Scan for the cell matching the given text and deliver its [x, y] coordinate at center. 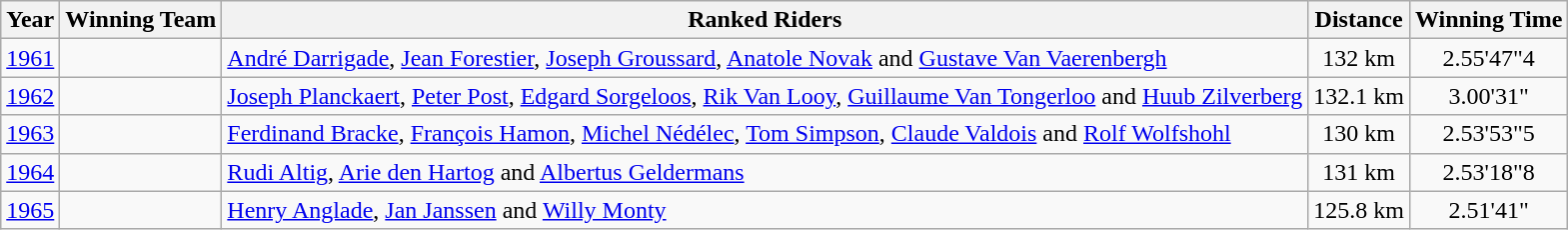
Distance [1359, 20]
André Darrigade, Jean Forestier, Joseph Groussard, Anatole Novak and Gustave Van Vaerenbergh [766, 58]
1963 [30, 134]
132.1 km [1359, 96]
2.55'47"4 [1488, 58]
Henry Anglade, Jan Janssen and Willy Monty [766, 210]
1965 [30, 210]
Winning Time [1488, 20]
2.51'41" [1488, 210]
2.53'53"5 [1488, 134]
125.8 km [1359, 210]
132 km [1359, 58]
Ferdinand Bracke, François Hamon, Michel Nédélec, Tom Simpson, Claude Valdois and Rolf Wolfshohl [766, 134]
1964 [30, 172]
Ranked Riders [766, 20]
131 km [1359, 172]
2.53'18"8 [1488, 172]
3.00'31" [1488, 96]
1962 [30, 96]
Winning Team [141, 20]
Joseph Planckaert, Peter Post, Edgard Sorgeloos, Rik Van Looy, Guillaume Van Tongerloo and Huub Zilverberg [766, 96]
Rudi Altig, Arie den Hartog and Albertus Geldermans [766, 172]
Year [30, 20]
1961 [30, 58]
130 km [1359, 134]
